Search for the cell housing the specified text and yield its [X, Y] center coordinate. 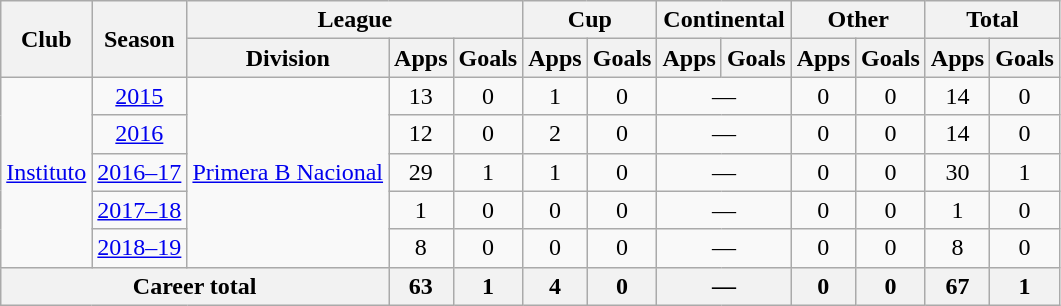
Division [288, 58]
2018–19 [140, 248]
League [355, 20]
12 [421, 134]
2 [555, 134]
2016 [140, 134]
67 [957, 286]
Club [46, 39]
Cup [590, 20]
29 [421, 172]
63 [421, 286]
4 [555, 286]
2016–17 [140, 172]
Total [992, 20]
Other [858, 20]
Continental [724, 20]
2017–18 [140, 210]
30 [957, 172]
Career total [195, 286]
Instituto [46, 172]
Primera B Nacional [288, 172]
Season [140, 39]
2015 [140, 96]
13 [421, 96]
